Extract the [X, Y] coordinate from the center of the cell holding the provided text.  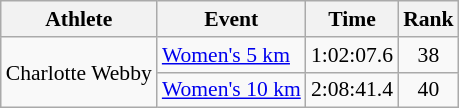
Rank [428, 19]
1:02:07.6 [352, 55]
Charlotte Webby [79, 72]
40 [428, 90]
Women's 10 km [232, 90]
Women's 5 km [232, 55]
Time [352, 19]
Athlete [79, 19]
Event [232, 19]
2:08:41.4 [352, 90]
38 [428, 55]
